Identify which cell holds the provided text, then report its (X, Y) central coordinate. 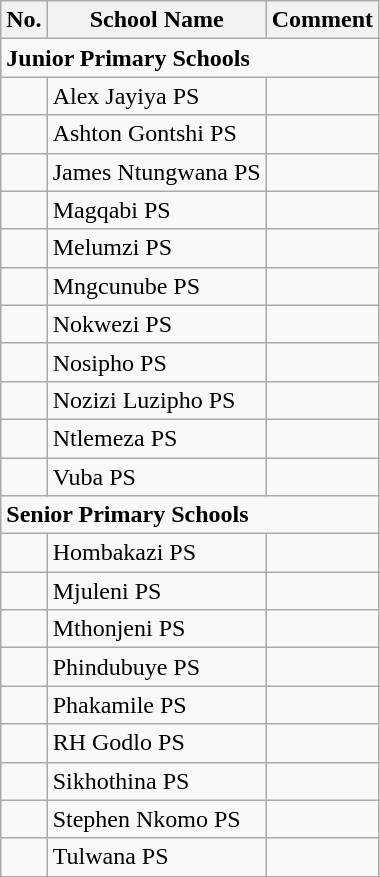
Vuba PS (156, 477)
Tulwana PS (156, 857)
Mthonjeni PS (156, 629)
Nozizi Luzipho PS (156, 400)
Mjuleni PS (156, 591)
James Ntungwana PS (156, 172)
Mngcunube PS (156, 286)
Melumzi PS (156, 248)
Nokwezi PS (156, 324)
Nosipho PS (156, 362)
Sikhothina PS (156, 781)
Phakamile PS (156, 705)
RH Godlo PS (156, 743)
Junior Primary Schools (190, 58)
Phindubuye PS (156, 667)
Ashton Gontshi PS (156, 134)
Magqabi PS (156, 210)
Comment (322, 20)
No. (24, 20)
Alex Jayiya PS (156, 96)
Senior Primary Schools (190, 515)
School Name (156, 20)
Stephen Nkomo PS (156, 819)
Hombakazi PS (156, 553)
Ntlemeza PS (156, 438)
